Capture the cell that displays the provided text and extract its (x, y) central coordinate. 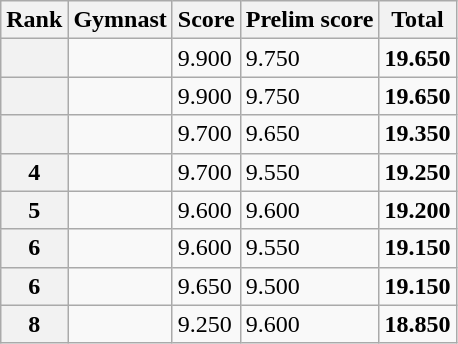
4 (34, 172)
9.250 (206, 324)
18.850 (418, 324)
Gymnast (120, 20)
8 (34, 324)
5 (34, 210)
19.250 (418, 172)
19.200 (418, 210)
Rank (34, 20)
Score (206, 20)
Prelim score (310, 20)
9.500 (310, 286)
19.350 (418, 134)
Total (418, 20)
